Return the (X, Y) coordinate for the center point of the cell that contains the specified text.  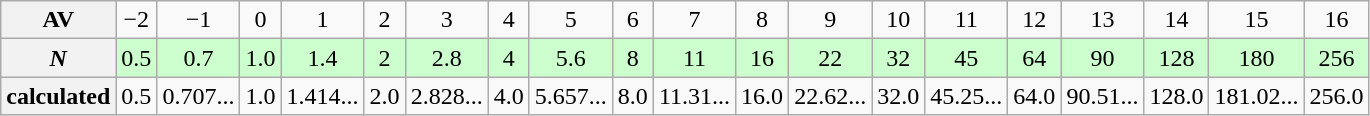
5.657... (570, 96)
1 (322, 20)
13 (1102, 20)
45.25... (966, 96)
11.31... (694, 96)
16.0 (762, 96)
calculated (58, 96)
10 (898, 20)
12 (1034, 20)
9 (830, 20)
64.0 (1034, 96)
5.6 (570, 58)
0 (260, 20)
15 (1256, 20)
0.707... (198, 96)
32.0 (898, 96)
2.0 (384, 96)
0.7 (198, 58)
128.0 (1176, 96)
−1 (198, 20)
1.414... (322, 96)
6 (632, 20)
1.4 (322, 58)
180 (1256, 58)
2.828... (446, 96)
8.0 (632, 96)
64 (1034, 58)
14 (1176, 20)
−2 (136, 20)
128 (1176, 58)
22 (830, 58)
7 (694, 20)
AV (58, 20)
32 (898, 58)
22.62... (830, 96)
5 (570, 20)
256 (1336, 58)
90.51... (1102, 96)
4.0 (508, 96)
3 (446, 20)
2.8 (446, 58)
256.0 (1336, 96)
181.02... (1256, 96)
90 (1102, 58)
45 (966, 58)
N (58, 58)
